Capture the cell that displays the provided text and extract its (x, y) central coordinate. 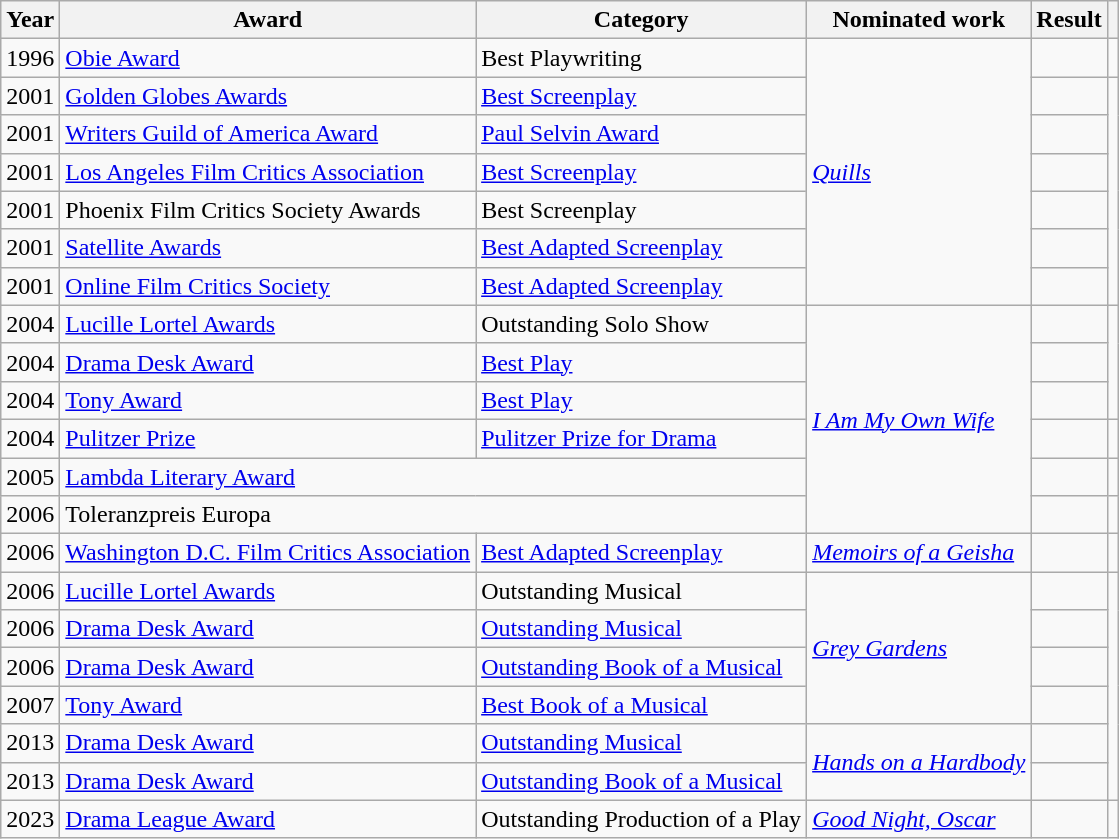
I Am My Own Wife (919, 419)
Good Night, Oscar (919, 819)
Paul Selvin Award (642, 134)
Pulitzer Prize for Drama (642, 438)
Result (1069, 20)
Washington D.C. Film Critics Association (268, 553)
Golden Globes Awards (268, 96)
Drama League Award (268, 819)
Memoirs of a Geisha (919, 553)
Year (30, 20)
Nominated work (919, 20)
Award (268, 20)
Pulitzer Prize (268, 438)
Lambda Literary Award (434, 477)
2005 (30, 477)
2007 (30, 705)
Outstanding Solo Show (642, 324)
Writers Guild of America Award (268, 134)
1996 (30, 58)
Los Angeles Film Critics Association (268, 172)
Toleranzpreis Europa (434, 515)
Best Playwriting (642, 58)
Best Book of a Musical (642, 705)
Phoenix Film Critics Society Awards (268, 210)
Satellite Awards (268, 248)
Grey Gardens (919, 648)
Hands on a Hardbody (919, 762)
Quills (919, 172)
Obie Award (268, 58)
Outstanding Production of a Play (642, 819)
Online Film Critics Society (268, 286)
2023 (30, 819)
Category (642, 20)
